From the cell containing the given text, extract its center point as [x, y] coordinate. 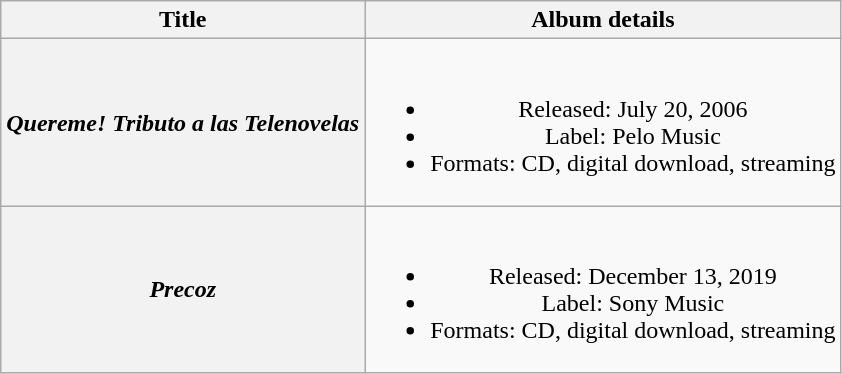
Precoz [183, 290]
Album details [603, 20]
Quereme! Tributo a las Telenovelas [183, 122]
Released: July 20, 2006Label: Pelo MusicFormats: CD, digital download, streaming [603, 122]
Title [183, 20]
Released: December 13, 2019Label: Sony MusicFormats: CD, digital download, streaming [603, 290]
